Output the [x, y] coordinate of the center of the cell containing the given text.  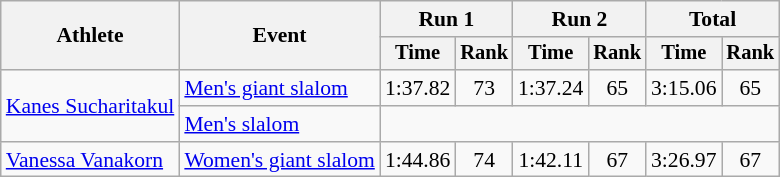
Kanes Sucharitakul [90, 106]
1:37.24 [550, 88]
Men's slalom [280, 124]
Run 2 [580, 19]
73 [484, 88]
1:37.82 [418, 88]
Event [280, 36]
Athlete [90, 36]
Men's giant slalom [280, 88]
3:15.06 [684, 88]
Total [712, 19]
Run 1 [446, 19]
